Scan for the cell matching the given text and deliver its (X, Y) coordinate at center. 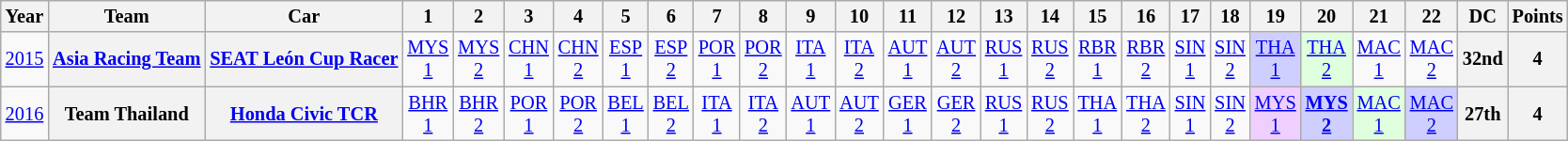
CHN1 (528, 59)
Team (126, 16)
19 (1276, 16)
21 (1379, 16)
20 (1327, 16)
Points (1538, 16)
GER2 (956, 114)
12 (956, 16)
GER1 (908, 114)
10 (859, 16)
1 (428, 16)
5 (625, 16)
16 (1146, 16)
32nd (1483, 59)
7 (716, 16)
DC (1483, 16)
RBR2 (1146, 59)
27th (1483, 114)
15 (1098, 16)
2 (478, 16)
RBR1 (1098, 59)
11 (908, 16)
Car (304, 16)
BHR1 (428, 114)
BEL2 (671, 114)
13 (1004, 16)
ESP2 (671, 59)
BEL1 (625, 114)
22 (1432, 16)
Honda Civic TCR (304, 114)
2015 (24, 59)
Asia Racing Team (126, 59)
9 (811, 16)
17 (1190, 16)
SEAT León Cup Racer (304, 59)
18 (1230, 16)
ESP1 (625, 59)
2016 (24, 114)
BHR2 (478, 114)
Team Thailand (126, 114)
8 (763, 16)
3 (528, 16)
CHN2 (579, 59)
6 (671, 16)
14 (1049, 16)
Year (24, 16)
